Capture the cell that displays the provided text and extract its (x, y) central coordinate. 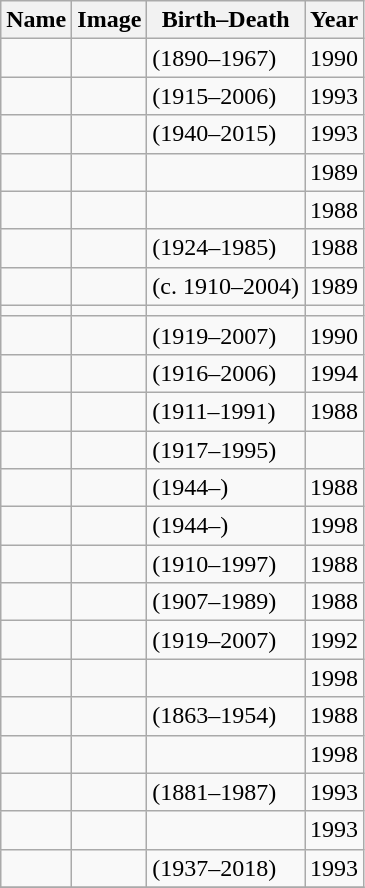
(1890–1967) (226, 58)
(c. 1910–2004) (226, 286)
(1917–1995) (226, 449)
Name (36, 20)
(1910–1997) (226, 564)
Birth–Death (226, 20)
(1916–2006) (226, 373)
Image (110, 20)
(1911–1991) (226, 411)
(1940–2015) (226, 134)
(1907–1989) (226, 602)
1994 (334, 373)
(1863–1954) (226, 716)
Year (334, 20)
1992 (334, 640)
(1881–1987) (226, 792)
(1915–2006) (226, 96)
(1924–1985) (226, 248)
(1937–2018) (226, 868)
